Capture the cell that displays the provided text and extract its (X, Y) central coordinate. 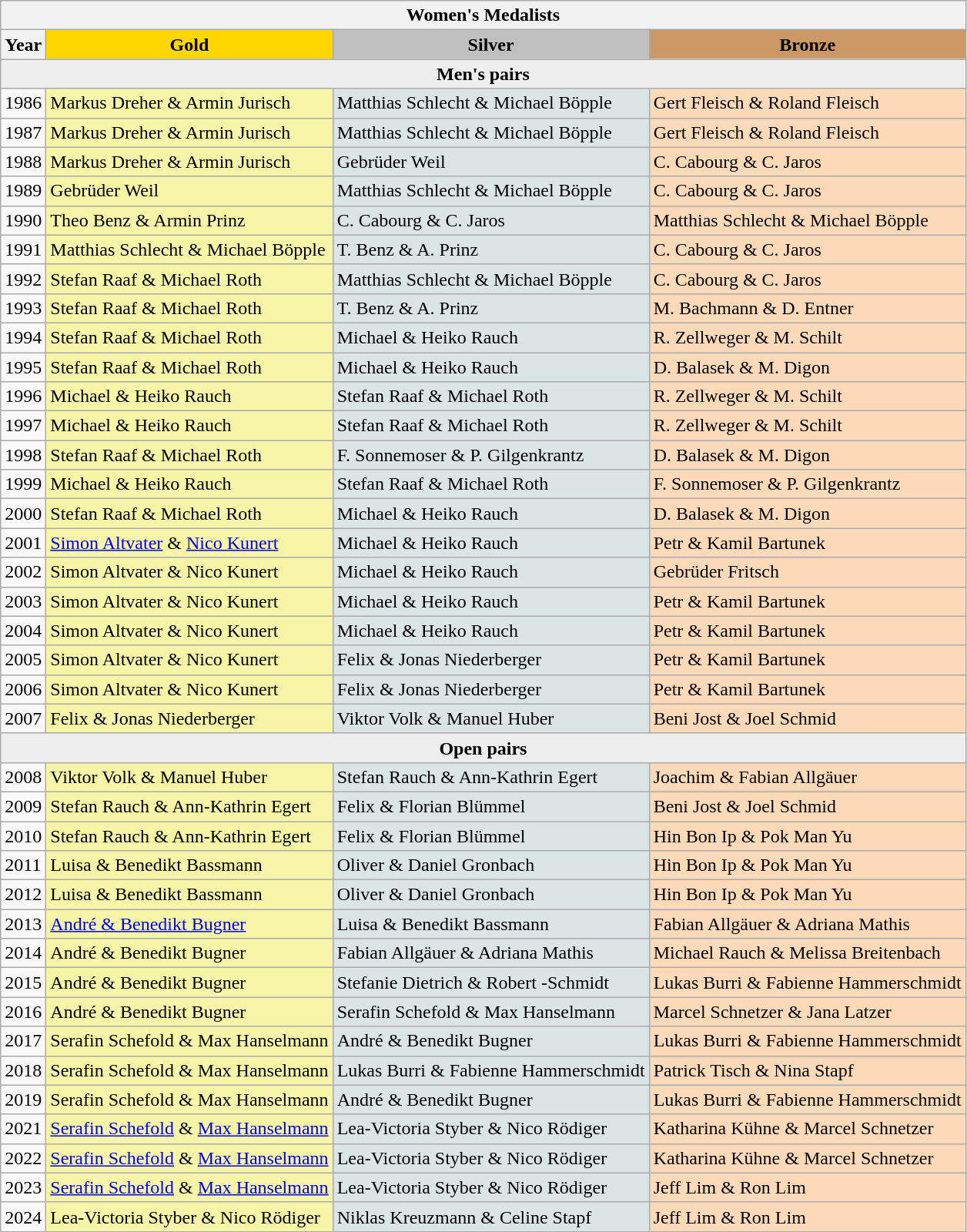
1987 (23, 132)
Marcel Schnetzer & Jana Latzer (807, 1012)
2003 (23, 601)
2022 (23, 1158)
Stefanie Dietrich & Robert -Schmidt (491, 983)
2016 (23, 1012)
2010 (23, 835)
2011 (23, 865)
Niklas Kreuzmann & Celine Stapf (491, 1217)
1986 (23, 103)
Michael Rauch & Melissa Breitenbach (807, 953)
2024 (23, 1217)
2013 (23, 924)
1999 (23, 484)
Open pairs (483, 748)
2018 (23, 1070)
2023 (23, 1187)
2001 (23, 543)
1995 (23, 367)
2012 (23, 895)
2009 (23, 806)
2019 (23, 1100)
2021 (23, 1129)
2005 (23, 660)
1989 (23, 191)
M. Bachmann & D. Entner (807, 308)
2008 (23, 777)
Men's pairs (483, 74)
Patrick Tisch & Nina Stapf (807, 1070)
1998 (23, 455)
1991 (23, 249)
2017 (23, 1041)
2004 (23, 631)
1988 (23, 162)
2006 (23, 689)
2002 (23, 572)
2000 (23, 514)
1993 (23, 308)
Bronze (807, 45)
1990 (23, 220)
Gebrüder Fritsch (807, 572)
1996 (23, 397)
Joachim & Fabian Allgäuer (807, 777)
1994 (23, 337)
Silver (491, 45)
2015 (23, 983)
1992 (23, 279)
2007 (23, 718)
Theo Benz & Armin Prinz (189, 220)
Women's Medalists (483, 15)
1997 (23, 426)
2014 (23, 953)
Gold (189, 45)
Year (23, 45)
